Search for the cell housing the specified text and yield its [X, Y] center coordinate. 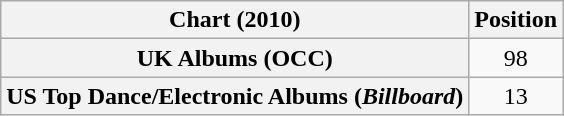
US Top Dance/Electronic Albums (Billboard) [235, 96]
UK Albums (OCC) [235, 58]
Position [516, 20]
98 [516, 58]
13 [516, 96]
Chart (2010) [235, 20]
